Return the (X, Y) coordinate for the center point of the cell that contains the specified text.  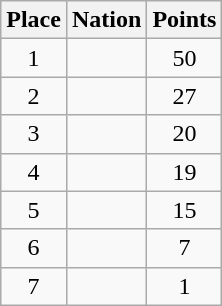
50 (184, 58)
5 (34, 210)
19 (184, 172)
Points (184, 20)
27 (184, 96)
6 (34, 248)
Nation (106, 20)
3 (34, 134)
Place (34, 20)
15 (184, 210)
4 (34, 172)
2 (34, 96)
20 (184, 134)
